Pinpoint the cell where the given text exists, returning its (X, Y) midpoint coordinate. 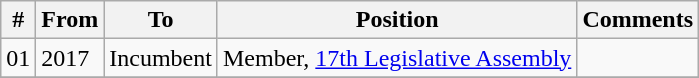
# (18, 20)
From (70, 20)
Incumbent (161, 58)
Member, 17th Legislative Assembly (396, 58)
2017 (70, 58)
01 (18, 58)
Comments (638, 20)
Position (396, 20)
To (161, 20)
